From the cell containing the given text, extract its center point as [x, y] coordinate. 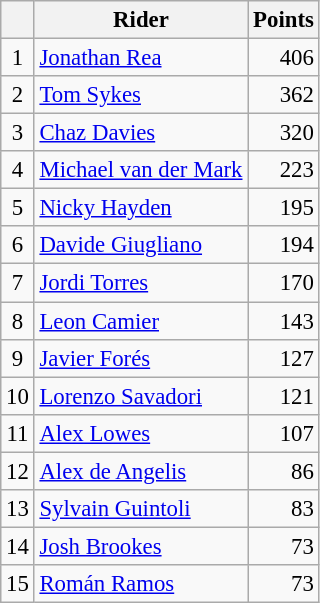
Rider [141, 20]
13 [18, 509]
121 [284, 396]
Leon Camier [141, 321]
Alex de Angelis [141, 471]
406 [284, 58]
Alex Lowes [141, 433]
14 [18, 546]
4 [18, 170]
Points [284, 20]
Tom Sykes [141, 95]
Jonathan Rea [141, 58]
3 [18, 133]
9 [18, 358]
127 [284, 358]
11 [18, 433]
6 [18, 245]
10 [18, 396]
Davide Giugliano [141, 245]
320 [284, 133]
Javier Forés [141, 358]
Jordi Torres [141, 283]
107 [284, 433]
Román Ramos [141, 584]
Chaz Davies [141, 133]
223 [284, 170]
170 [284, 283]
Michael van der Mark [141, 170]
Sylvain Guintoli [141, 509]
83 [284, 509]
5 [18, 208]
362 [284, 95]
195 [284, 208]
7 [18, 283]
Lorenzo Savadori [141, 396]
86 [284, 471]
Nicky Hayden [141, 208]
8 [18, 321]
15 [18, 584]
194 [284, 245]
1 [18, 58]
2 [18, 95]
12 [18, 471]
143 [284, 321]
Josh Brookes [141, 546]
